Extract the [X, Y] coordinate from the center of the cell holding the provided text.  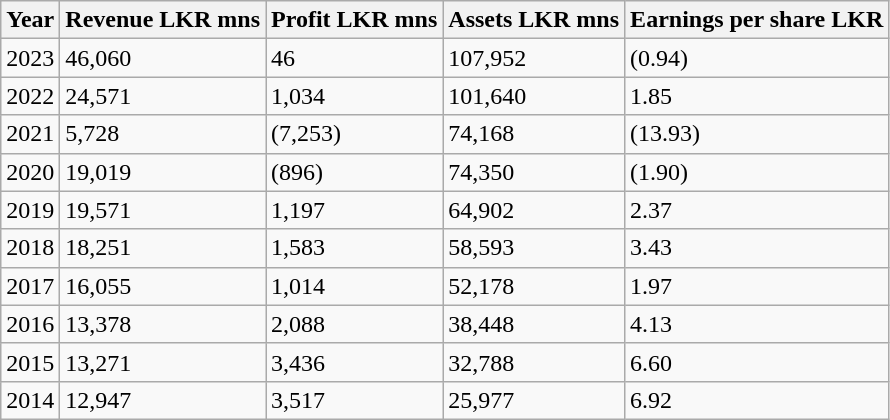
38,448 [534, 324]
52,178 [534, 286]
3,517 [354, 400]
4.13 [757, 324]
58,593 [534, 248]
6.60 [757, 362]
25,977 [534, 400]
18,251 [163, 248]
(7,253) [354, 134]
(896) [354, 172]
2018 [30, 248]
1,197 [354, 210]
101,640 [534, 96]
1.85 [757, 96]
16,055 [163, 286]
19,019 [163, 172]
2014 [30, 400]
13,378 [163, 324]
Earnings per share LKR [757, 20]
Revenue LKR mns [163, 20]
107,952 [534, 58]
64,902 [534, 210]
(1.90) [757, 172]
2015 [30, 362]
2022 [30, 96]
24,571 [163, 96]
13,271 [163, 362]
2017 [30, 286]
19,571 [163, 210]
Year [30, 20]
(0.94) [757, 58]
2,088 [354, 324]
5,728 [163, 134]
3.43 [757, 248]
1,014 [354, 286]
2021 [30, 134]
46 [354, 58]
46,060 [163, 58]
2019 [30, 210]
Profit LKR mns [354, 20]
2023 [30, 58]
12,947 [163, 400]
1,583 [354, 248]
2020 [30, 172]
74,168 [534, 134]
2016 [30, 324]
1,034 [354, 96]
3,436 [354, 362]
32,788 [534, 362]
74,350 [534, 172]
2.37 [757, 210]
1.97 [757, 286]
(13.93) [757, 134]
6.92 [757, 400]
Assets LKR mns [534, 20]
